Capture the cell that displays the provided text and extract its [x, y] central coordinate. 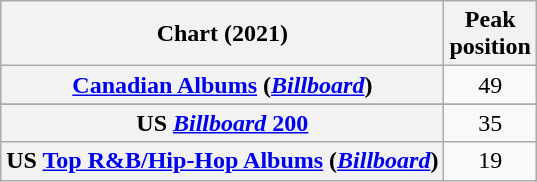
49 [490, 85]
US Top R&B/Hip-Hop Albums (Billboard) [222, 161]
19 [490, 161]
Peakposition [490, 34]
Canadian Albums (Billboard) [222, 85]
Chart (2021) [222, 34]
35 [490, 123]
US Billboard 200 [222, 123]
